Return the (x, y) coordinate for the center point of the cell that contains the specified text.  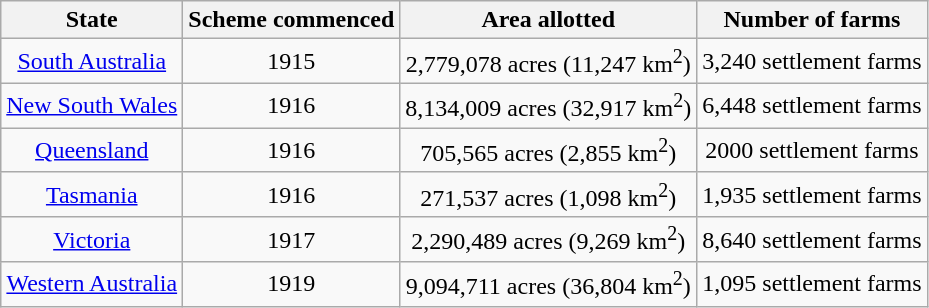
1919 (292, 284)
Tasmania (92, 194)
1915 (292, 62)
2,779,078 acres (11,247 km2) (548, 62)
271,537 acres (1,098 km2) (548, 194)
Area allotted (548, 20)
Scheme commenced (292, 20)
1,095 settlement farms (812, 284)
1,935 settlement farms (812, 194)
New South Wales (92, 106)
705,565 acres (2,855 km2) (548, 150)
9,094,711 acres (36,804 km2) (548, 284)
8,134,009 acres (32,917 km2) (548, 106)
South Australia (92, 62)
2,290,489 acres (9,269 km2) (548, 240)
Victoria (92, 240)
6,448 settlement farms (812, 106)
8,640 settlement farms (812, 240)
Western Australia (92, 284)
2000 settlement farms (812, 150)
Queensland (92, 150)
3,240 settlement farms (812, 62)
State (92, 20)
Number of farms (812, 20)
1917 (292, 240)
